Capture the cell that displays the provided text and extract its [x, y] central coordinate. 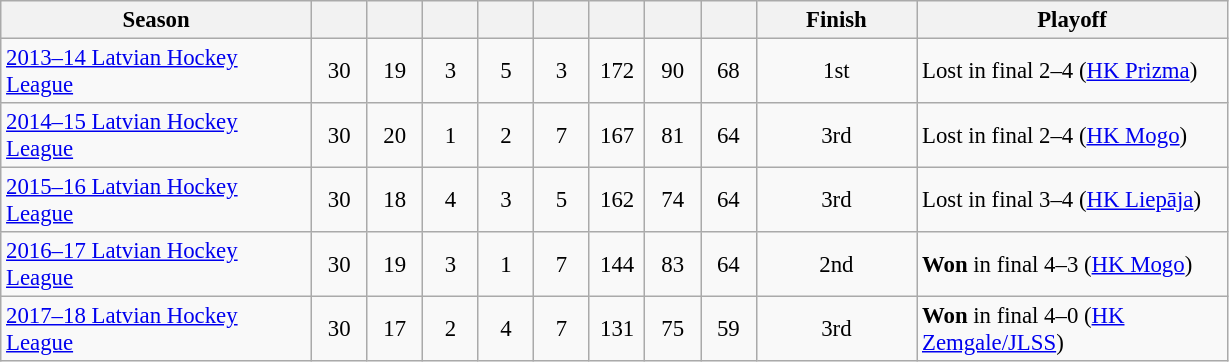
81 [673, 136]
2013–14 Latvian Hockey League [156, 72]
74 [673, 200]
172 [617, 72]
59 [728, 330]
83 [673, 264]
162 [617, 200]
2nd [836, 264]
Finish [836, 20]
90 [673, 72]
Won in final 4–3 (HK Mogo) [1072, 264]
167 [617, 136]
Won in final 4–0 (HK Zemgale/JLSS) [1072, 330]
2014–15 Latvian Hockey League [156, 136]
68 [728, 72]
20 [395, 136]
75 [673, 330]
17 [395, 330]
2015–16 Latvian Hockey League [156, 200]
131 [617, 330]
2016–17 Latvian Hockey League [156, 264]
Playoff [1072, 20]
Lost in final 3–4 (HK Liepāja) [1072, 200]
1st [836, 72]
Season [156, 20]
Lost in final 2–4 (HK Prizma) [1072, 72]
18 [395, 200]
2017–18 Latvian Hockey League [156, 330]
144 [617, 264]
Lost in final 2–4 (HK Mogo) [1072, 136]
